Pinpoint the cell where the given text exists, returning its [X, Y] midpoint coordinate. 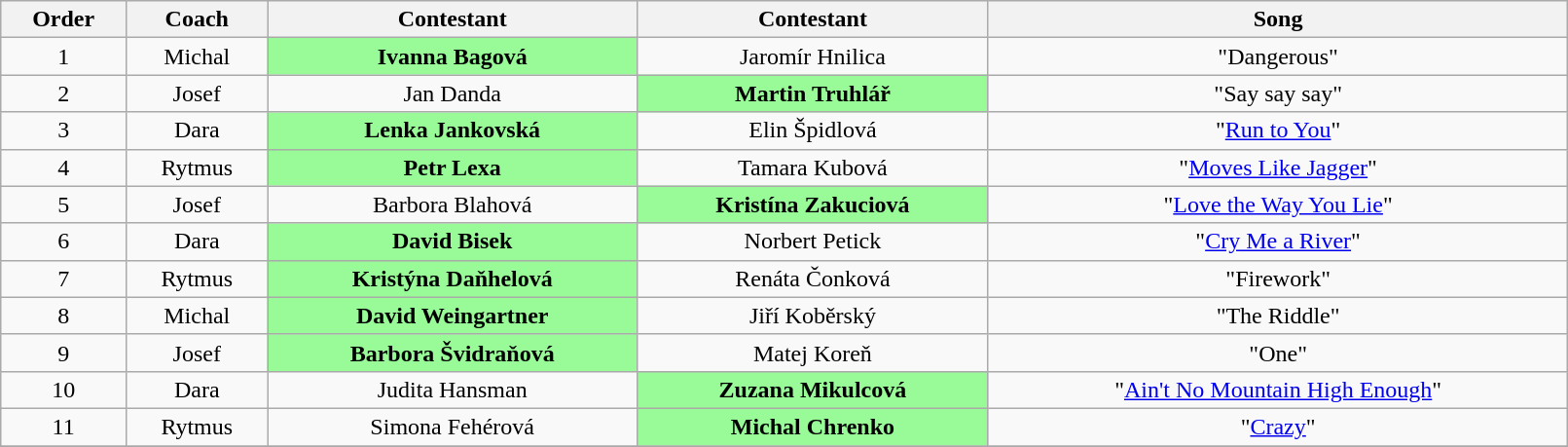
Kristýna Daňhelová [452, 279]
Order [64, 19]
Jiří Koběrský [812, 316]
10 [64, 390]
Barbora Švidraňová [452, 353]
Kristína Zakuciová [812, 205]
Simona Fehérová [452, 427]
"Dangerous" [1277, 56]
"Firework" [1277, 279]
"Ain't No Mountain High Enough" [1277, 390]
Jan Danda [452, 93]
"Run to You" [1277, 130]
"One" [1277, 353]
Petr Lexa [452, 168]
"The Riddle" [1277, 316]
Michal Chrenko [812, 427]
7 [64, 279]
"Love the Way You Lie" [1277, 205]
Barbora Blahová [452, 205]
"Cry Me a River" [1277, 242]
Lenka Jankovská [452, 130]
Coach [198, 19]
"Say say say" [1277, 93]
Elin Špidlová [812, 130]
Norbert Petick [812, 242]
David Weingartner [452, 316]
David Bisek [452, 242]
Martin Truhlář [812, 93]
11 [64, 427]
Jaromír Hnilica [812, 56]
8 [64, 316]
Renáta Čonková [812, 279]
2 [64, 93]
6 [64, 242]
Ivanna Bagová [452, 56]
5 [64, 205]
4 [64, 168]
Song [1277, 19]
Zuzana Mikulcová [812, 390]
9 [64, 353]
Judita Hansman [452, 390]
Matej Koreň [812, 353]
1 [64, 56]
3 [64, 130]
"Moves Like Jagger" [1277, 168]
Tamara Kubová [812, 168]
"Crazy" [1277, 427]
